Extract the [x, y] coordinate from the center of the cell holding the provided text.  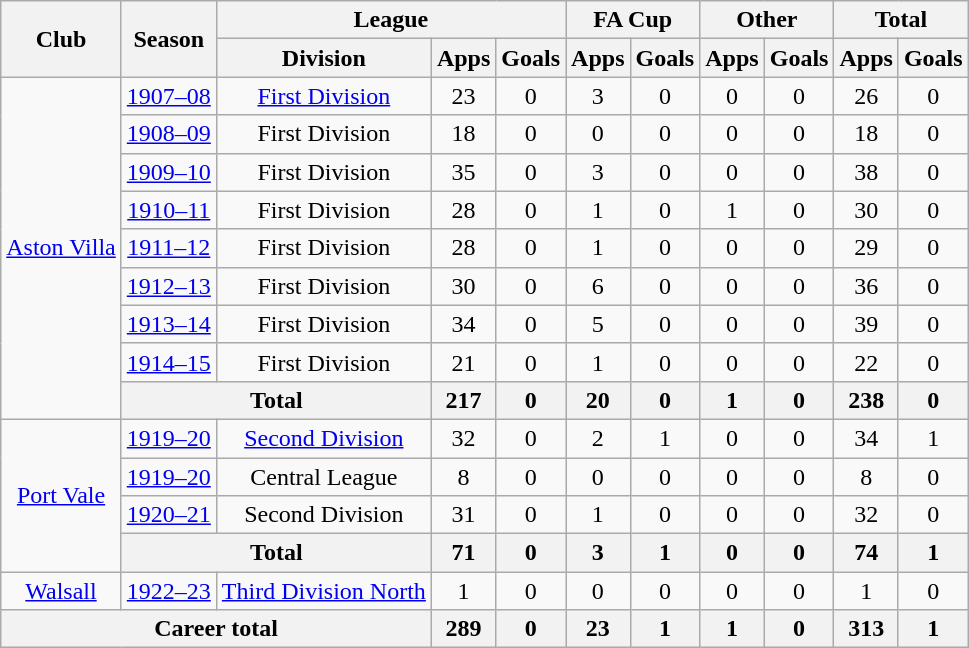
Season [168, 39]
Walsall [62, 591]
1913–14 [168, 324]
6 [598, 286]
Aston Villa [62, 248]
238 [866, 400]
Port Vale [62, 495]
2 [598, 438]
36 [866, 286]
Central League [324, 477]
71 [463, 553]
5 [598, 324]
1920–21 [168, 515]
22 [866, 362]
31 [463, 515]
1914–15 [168, 362]
1907–08 [168, 96]
35 [463, 172]
1911–12 [168, 248]
21 [463, 362]
1912–13 [168, 286]
39 [866, 324]
Division [324, 58]
29 [866, 248]
1908–09 [168, 134]
289 [463, 629]
Third Division North [324, 591]
20 [598, 400]
FA Cup [633, 20]
217 [463, 400]
Other [767, 20]
1922–23 [168, 591]
Career total [216, 629]
Club [62, 39]
74 [866, 553]
26 [866, 96]
38 [866, 172]
1910–11 [168, 210]
1909–10 [168, 172]
League [390, 20]
313 [866, 629]
